Return [X, Y] of the center of cell containing provided text 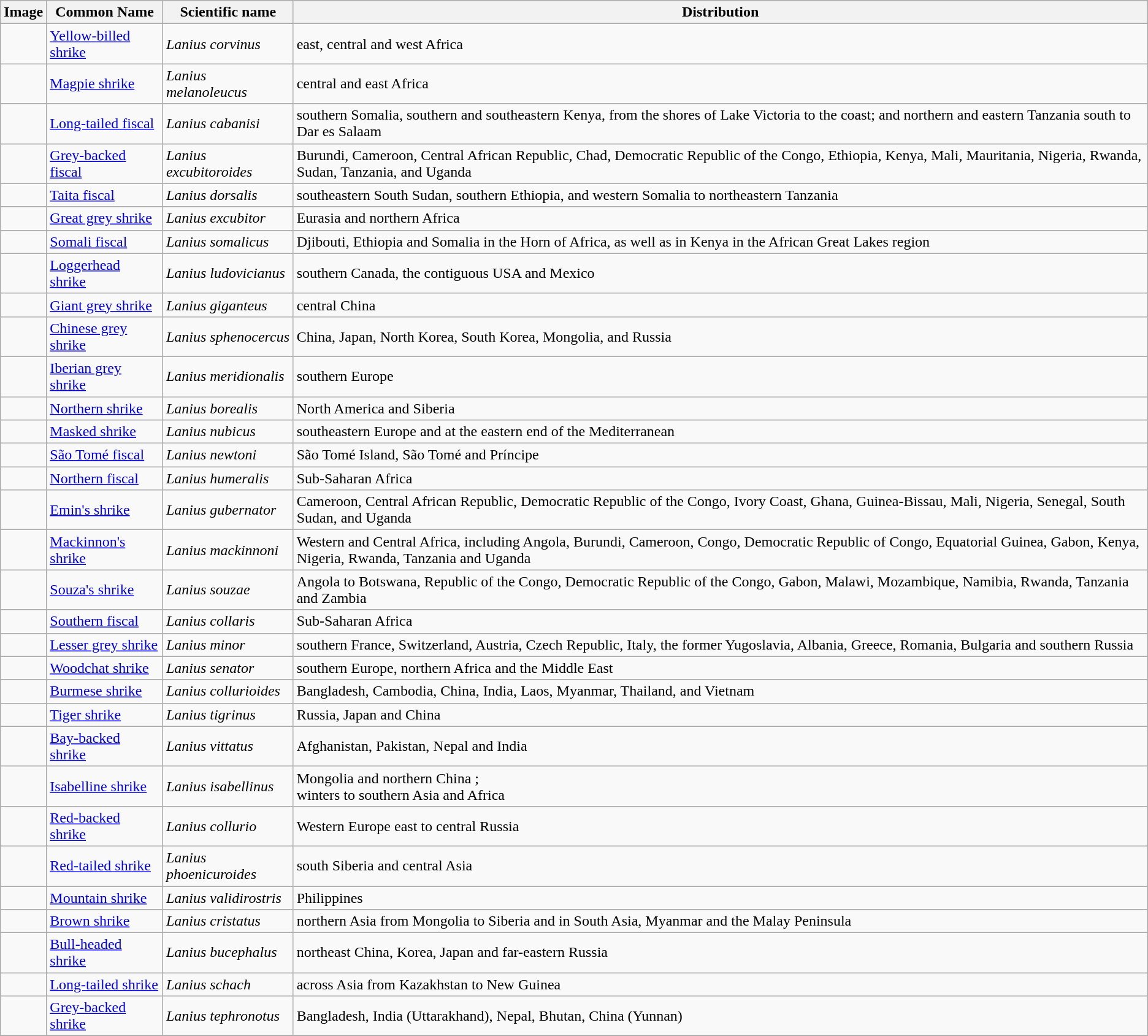
Brown shrike [105, 921]
Common Name [105, 12]
Taita fiscal [105, 195]
Lanius dorsalis [228, 195]
northern Asia from Mongolia to Siberia and in South Asia, Myanmar and the Malay Peninsula [720, 921]
Djibouti, Ethiopia and Somalia in the Horn of Africa, as well as in Kenya in the African Great Lakes region [720, 242]
Lanius gubernator [228, 510]
Grey-backed shrike [105, 1016]
Angola to Botswana, Republic of the Congo, Democratic Republic of the Congo, Gabon, Malawi, Mozambique, Namibia, Rwanda, Tanzania and Zambia [720, 590]
southern France, Switzerland, Austria, Czech Republic, Italy, the former Yugoslavia, Albania, Greece, Romania, Bulgaria and southern Russia [720, 645]
Western Europe east to central Russia [720, 826]
Mongolia and northern China ;winters to southern Asia and Africa [720, 786]
Lanius collaris [228, 621]
São Tomé fiscal [105, 455]
Emin's shrike [105, 510]
Lanius senator [228, 668]
Lanius giganteus [228, 305]
Bull-headed shrike [105, 953]
Lanius souzae [228, 590]
southern Europe, northern Africa and the Middle East [720, 668]
Souza's shrike [105, 590]
Mackinnon's shrike [105, 550]
Scientific name [228, 12]
Lanius collurioides [228, 691]
Lanius excubitoroides [228, 163]
Great grey shrike [105, 218]
Lanius nubicus [228, 432]
Chinese grey shrike [105, 336]
Eurasia and northern Africa [720, 218]
Long-tailed shrike [105, 984]
Lanius somalicus [228, 242]
Giant grey shrike [105, 305]
south Siberia and central Asia [720, 866]
Lanius humeralis [228, 478]
Lanius corvinus [228, 44]
Tiger shrike [105, 715]
Lanius isabellinus [228, 786]
Lanius mackinnoni [228, 550]
Lanius excubitor [228, 218]
Lanius newtoni [228, 455]
Grey-backed fiscal [105, 163]
Lanius minor [228, 645]
Yellow-billed shrike [105, 44]
Red-backed shrike [105, 826]
central and east Africa [720, 83]
Mountain shrike [105, 897]
North America and Siberia [720, 408]
Lanius tigrinus [228, 715]
Isabelline shrike [105, 786]
Woodchat shrike [105, 668]
Red-tailed shrike [105, 866]
Russia, Japan and China [720, 715]
Lanius phoenicuroides [228, 866]
Lanius bucephalus [228, 953]
Bangladesh, Cambodia, China, India, Laos, Myanmar, Thailand, and Vietnam [720, 691]
Lanius cabanisi [228, 124]
Afghanistan, Pakistan, Nepal and India [720, 746]
Lesser grey shrike [105, 645]
Magpie shrike [105, 83]
Lanius borealis [228, 408]
Lanius collurio [228, 826]
southeastern South Sudan, southern Ethiopia, and western Somalia to northeastern Tanzania [720, 195]
Lanius meridionalis [228, 377]
Northern shrike [105, 408]
Long-tailed fiscal [105, 124]
Lanius sphenocercus [228, 336]
Somali fiscal [105, 242]
across Asia from Kazakhstan to New Guinea [720, 984]
Southern fiscal [105, 621]
China, Japan, North Korea, South Korea, Mongolia, and Russia [720, 336]
Lanius melanoleucus [228, 83]
Lanius validirostris [228, 897]
southeastern Europe and at the eastern end of the Mediterranean [720, 432]
Image [23, 12]
southern Canada, the contiguous USA and Mexico [720, 274]
Lanius vittatus [228, 746]
Loggerhead shrike [105, 274]
Philippines [720, 897]
central China [720, 305]
southern Europe [720, 377]
northeast China, Korea, Japan and far-eastern Russia [720, 953]
Lanius tephronotus [228, 1016]
Bangladesh, India (Uttarakhand), Nepal, Bhutan, China (Yunnan) [720, 1016]
Lanius schach [228, 984]
east, central and west Africa [720, 44]
Northern fiscal [105, 478]
Masked shrike [105, 432]
Distribution [720, 12]
Iberian grey shrike [105, 377]
Lanius cristatus [228, 921]
São Tomé Island, São Tomé and Príncipe [720, 455]
Lanius ludovicianus [228, 274]
Bay-backed shrike [105, 746]
Burmese shrike [105, 691]
